From the cell containing the given text, extract its center point as [X, Y] coordinate. 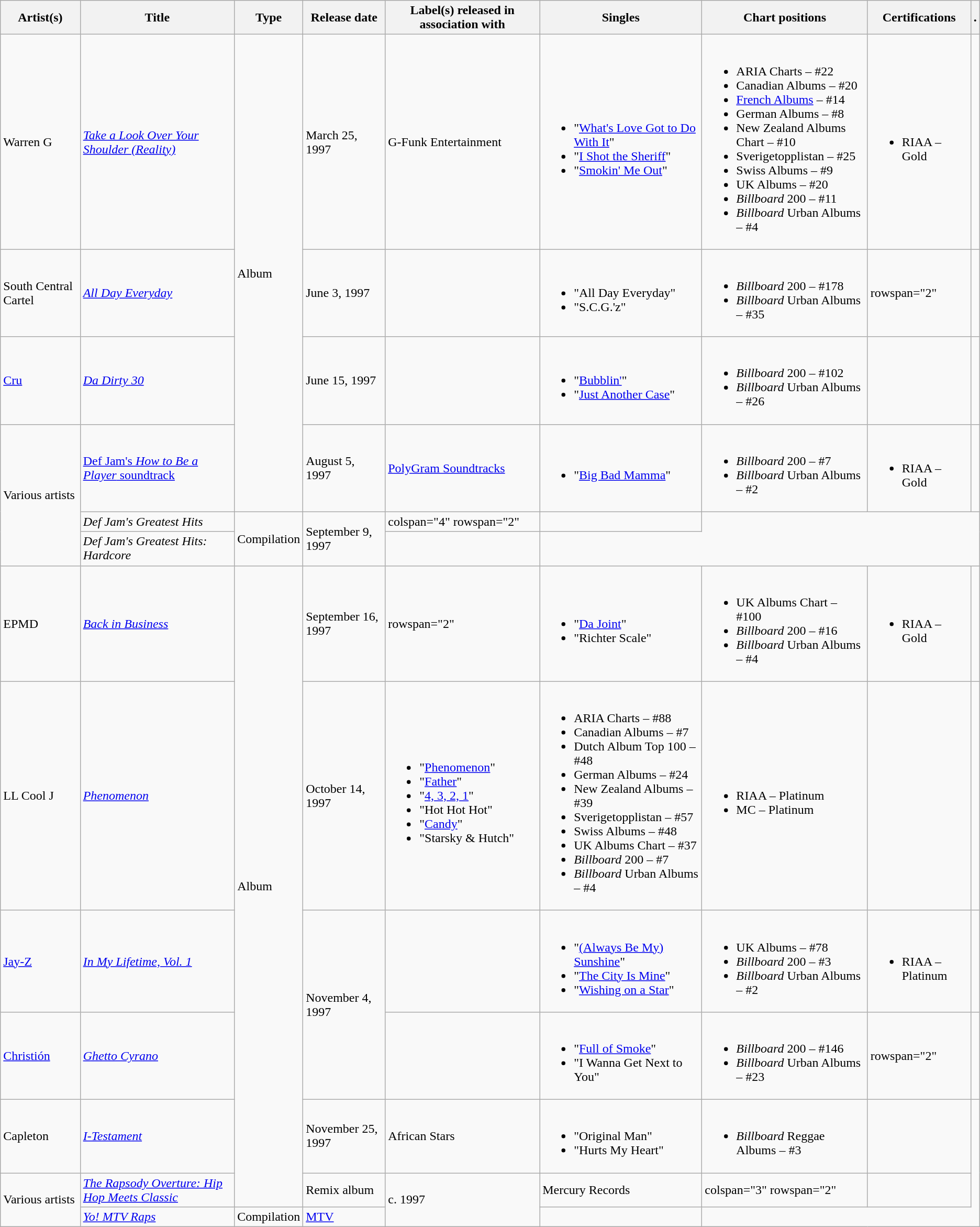
June 3, 1997 [344, 293]
Back in Business [157, 623]
Def Jam's Greatest Hits: Hardcore [157, 549]
Take a Look Over Your Shoulder (Reality) [157, 142]
August 5, 1997 [344, 468]
colspan="4" rowspan="2" [463, 522]
"Full of Smoke""I Wanna Get Next to You" [621, 1056]
Singles [621, 18]
Billboard 200 – #7Billboard Urban Albums – #2 [785, 468]
"Bubblin'""Just Another Case" [621, 380]
June 15, 1997 [344, 380]
In My Lifetime, Vol. 1 [157, 961]
UK Albums – #78Billboard 200 – #3Billboard Urban Albums – #2 [785, 961]
. [975, 18]
"Da Joint""Richter Scale" [621, 623]
Chart positions [785, 18]
Title [157, 18]
Warren G [40, 142]
November 4, 1997 [344, 1004]
MTV [344, 1217]
Mercury Records [621, 1190]
UK Albums Chart – #100Billboard 200 – #16Billboard Urban Albums – #4 [785, 623]
Christión [40, 1056]
Artist(s) [40, 18]
PolyGram Soundtracks [463, 468]
"What's Love Got to Do With It""I Shot the Sheriff""Smokin' Me Out" [621, 142]
Yo! MTV Raps [157, 1217]
Billboard 200 – #146Billboard Urban Albums – #23 [785, 1056]
Da Dirty 30 [157, 380]
"Big Bad Mamma" [621, 468]
September 9, 1997 [344, 538]
Cru [40, 380]
"All Day Everyday""S.C.G.'z" [621, 293]
Billboard Reggae Albums – #3 [785, 1136]
Billboard 200 – #102Billboard Urban Albums – #26 [785, 380]
September 16, 1997 [344, 623]
Capleton [40, 1136]
LL Cool J [40, 796]
Jay-Z [40, 961]
c. 1997 [463, 1200]
November 25, 1997 [344, 1136]
Release date [344, 18]
"Phenomenon""Father""4, 3, 2, 1""Hot Hot Hot""Candy""Starsky & Hutch" [463, 796]
All Day Everyday [157, 293]
African Stars [463, 1136]
Type [269, 18]
RIAA – PlatinumMC – Platinum [785, 796]
Certifications [919, 18]
colspan="3" rowspan="2" [785, 1190]
G-Funk Entertainment [463, 142]
RIAA – Platinum [919, 961]
Phenomenon [157, 796]
"Original Man""Hurts My Heart" [621, 1136]
Def Jam's Greatest Hits [157, 522]
"(Always Be My) Sunshine""The City Is Mine""Wishing on a Star" [621, 961]
March 25, 1997 [344, 142]
October 14, 1997 [344, 796]
EPMD [40, 623]
Label(s) released in association with [463, 18]
Remix album [344, 1190]
Def Jam's How to Be a Player soundtrack [157, 468]
South Central Cartel [40, 293]
I-Testament [157, 1136]
The Rapsody Overture: Hip Hop Meets Classic [157, 1190]
Billboard 200 – #178Billboard Urban Albums – #35 [785, 293]
Ghetto Cyrano [157, 1056]
